Detect which cell encompasses the target text, then output its (X, Y) center coordinate. 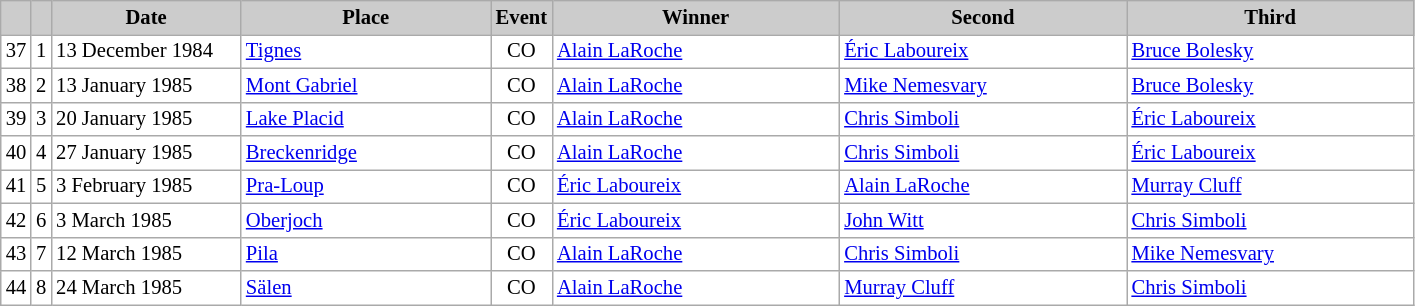
Winner (696, 17)
13 January 1985 (146, 85)
Second (982, 17)
3 (41, 119)
39 (16, 119)
6 (41, 220)
5 (41, 186)
Mont Gabriel (366, 85)
42 (16, 220)
20 January 1985 (146, 119)
3 February 1985 (146, 186)
Event (522, 17)
Lake Placid (366, 119)
12 March 1985 (146, 254)
24 March 1985 (146, 287)
7 (41, 254)
38 (16, 85)
Pra-Loup (366, 186)
43 (16, 254)
Pila (366, 254)
Breckenridge (366, 153)
13 December 1984 (146, 51)
Place (366, 17)
Sälen (366, 287)
41 (16, 186)
8 (41, 287)
44 (16, 287)
1 (41, 51)
Tignes (366, 51)
27 January 1985 (146, 153)
Date (146, 17)
4 (41, 153)
Third (1270, 17)
Oberjoch (366, 220)
2 (41, 85)
3 March 1985 (146, 220)
40 (16, 153)
37 (16, 51)
John Witt (982, 220)
